Pinpoint the cell where the given text exists, returning its [x, y] midpoint coordinate. 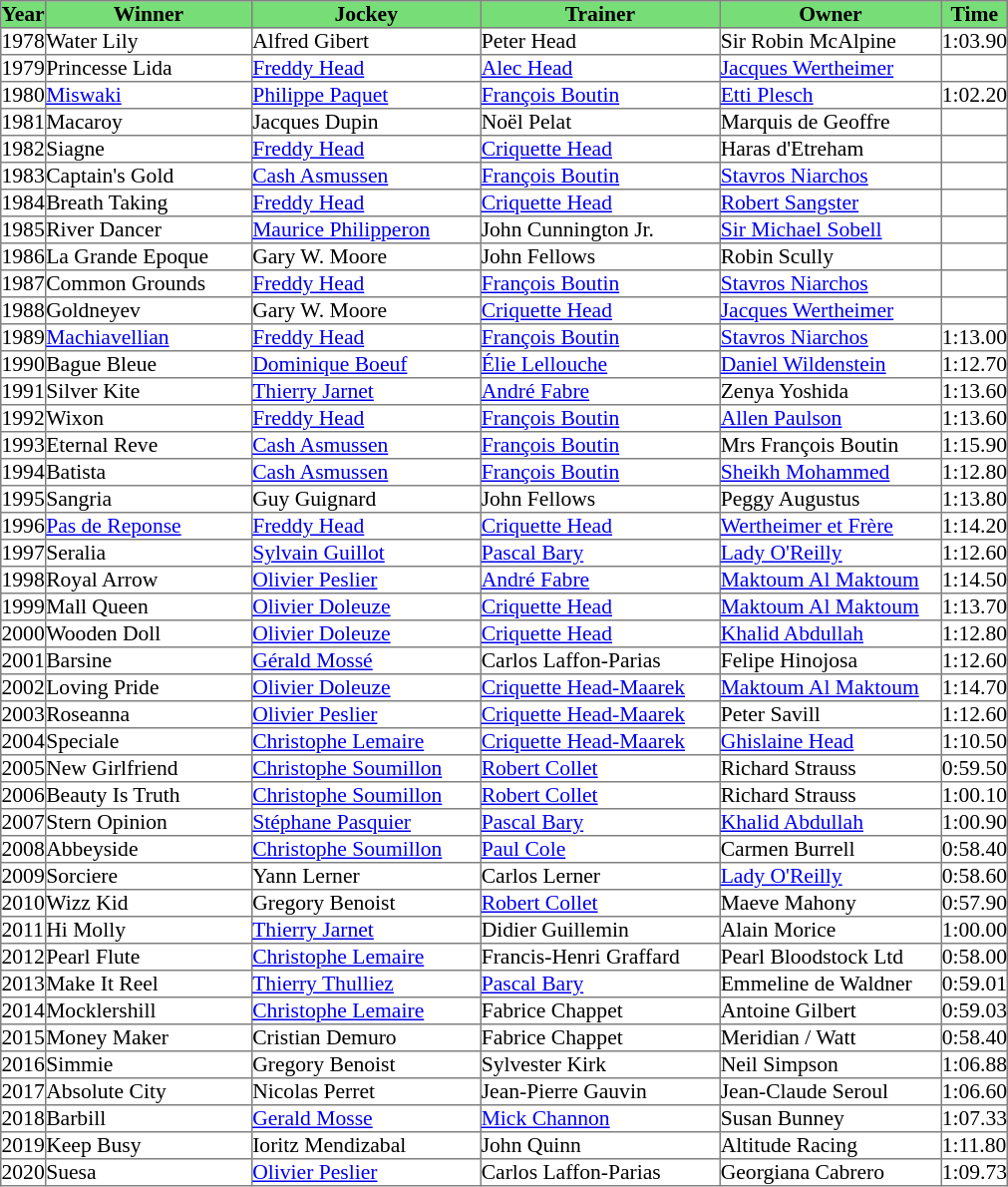
Yann Lerner [366, 876]
Macaroy [148, 122]
Didier Guillemin [600, 930]
Roseanna [148, 714]
1:06.88 [975, 1065]
Goldneyev [148, 311]
1999 [24, 606]
2010 [24, 904]
Year [24, 14]
Haras d'Etreham [831, 150]
John Cunnington Jr. [600, 229]
Eternal Reve [148, 445]
2014 [24, 1011]
0:59.50 [975, 768]
Mrs François Boutin [831, 445]
Nicolas Perret [366, 1091]
2001 [24, 660]
1991 [24, 391]
Alain Morice [831, 930]
2015 [24, 1037]
Machiavellian [148, 337]
Robert Sangster [831, 203]
Money Maker [148, 1037]
1989 [24, 337]
0:59.01 [975, 984]
Francis-Henri Graffard [600, 958]
1:00.00 [975, 930]
Beauty Is Truth [148, 796]
Carmen Burrell [831, 850]
1:14.50 [975, 581]
2016 [24, 1065]
Keep Busy [148, 1145]
Pearl Bloodstock Ltd [831, 958]
Trainer [600, 14]
2003 [24, 714]
Philippe Paquet [366, 96]
Susan Bunney [831, 1119]
River Dancer [148, 229]
Sylvain Guillot [366, 553]
1979 [24, 68]
Ghislaine Head [831, 742]
Sheikh Mohammed [831, 473]
Breath Taking [148, 203]
Peggy Augustus [831, 499]
Maeve Mahony [831, 904]
Princesse Lida [148, 68]
1998 [24, 581]
Suesa [148, 1173]
Antoine Gilbert [831, 1011]
2009 [24, 876]
1:00.10 [975, 796]
Pas de Reponse [148, 527]
1987 [24, 283]
2000 [24, 634]
0:58.60 [975, 876]
Alfred Gibert [366, 42]
Peter Head [600, 42]
Wixon [148, 419]
Mall Queen [148, 606]
Wertheimer et Frère [831, 527]
1:13.00 [975, 337]
Neil Simpson [831, 1065]
1:10.50 [975, 742]
1:03.90 [975, 42]
Time [975, 14]
1986 [24, 257]
Speciale [148, 742]
Alec Head [600, 68]
0:58.00 [975, 958]
Absolute City [148, 1091]
2019 [24, 1145]
Stéphane Pasquier [366, 822]
1:14.70 [975, 688]
Jockey [366, 14]
1994 [24, 473]
1:12.70 [975, 365]
Jacques Dupin [366, 122]
La Grande Epoque [148, 257]
Allen Paulson [831, 419]
Zenya Yoshida [831, 391]
1:09.73 [975, 1173]
Wooden Doll [148, 634]
2011 [24, 930]
1995 [24, 499]
0:59.03 [975, 1011]
Marquis de Geoffre [831, 122]
Etti Plesch [831, 96]
Robin Scully [831, 257]
Sylvester Kirk [600, 1065]
2017 [24, 1091]
New Girlfriend [148, 768]
0:57.90 [975, 904]
Georgiana Cabrero [831, 1173]
Meridian / Watt [831, 1037]
Barbill [148, 1119]
Barsine [148, 660]
2002 [24, 688]
Captain's Gold [148, 176]
Wizz Kid [148, 904]
1983 [24, 176]
Guy Guignard [366, 499]
2018 [24, 1119]
1982 [24, 150]
1:14.20 [975, 527]
1997 [24, 553]
Bague Bleue [148, 365]
2007 [24, 822]
Mick Channon [600, 1119]
1981 [24, 122]
2013 [24, 984]
Siagne [148, 150]
Daniel Wildenstein [831, 365]
Hi Molly [148, 930]
Altitude Racing [831, 1145]
Cristian Demuro [366, 1037]
2004 [24, 742]
Peter Savill [831, 714]
Stern Opinion [148, 822]
Abbeyside [148, 850]
1:11.80 [975, 1145]
1:15.90 [975, 445]
Dominique Boeuf [366, 365]
Miswaki [148, 96]
Royal Arrow [148, 581]
1984 [24, 203]
Pearl Flute [148, 958]
2008 [24, 850]
Sir Robin McAlpine [831, 42]
2005 [24, 768]
Jean-Claude Seroul [831, 1091]
1990 [24, 365]
Seralia [148, 553]
1:06.60 [975, 1091]
2020 [24, 1173]
Common Grounds [148, 283]
Sir Michael Sobell [831, 229]
Loving Pride [148, 688]
2012 [24, 958]
1992 [24, 419]
2006 [24, 796]
Sorciere [148, 876]
Winner [148, 14]
Paul Cole [600, 850]
1:00.90 [975, 822]
Felipe Hinojosa [831, 660]
1985 [24, 229]
Noël Pelat [600, 122]
1:13.70 [975, 606]
Simmie [148, 1065]
Batista [148, 473]
Jean-Pierre Gauvin [600, 1091]
1993 [24, 445]
1978 [24, 42]
1980 [24, 96]
1996 [24, 527]
Mocklershill [148, 1011]
Sangria [148, 499]
Thierry Thulliez [366, 984]
Maurice Philipperon [366, 229]
John Quinn [600, 1145]
1988 [24, 311]
Carlos Lerner [600, 876]
Gerald Mosse [366, 1119]
1:13.80 [975, 499]
Water Lily [148, 42]
Gérald Mossé [366, 660]
Élie Lellouche [600, 365]
Make It Reel [148, 984]
Owner [831, 14]
Ioritz Mendizabal [366, 1145]
1:02.20 [975, 96]
Emmeline de Waldner [831, 984]
1:07.33 [975, 1119]
Silver Kite [148, 391]
